Pinpoint the cell where the given text exists, returning its [X, Y] midpoint coordinate. 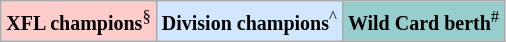
Wild Card berth# [423, 21]
Division champions^ [249, 21]
XFL champions§ [79, 21]
